Determine the [x, y] coordinate at the center of the cell enclosing the given text.  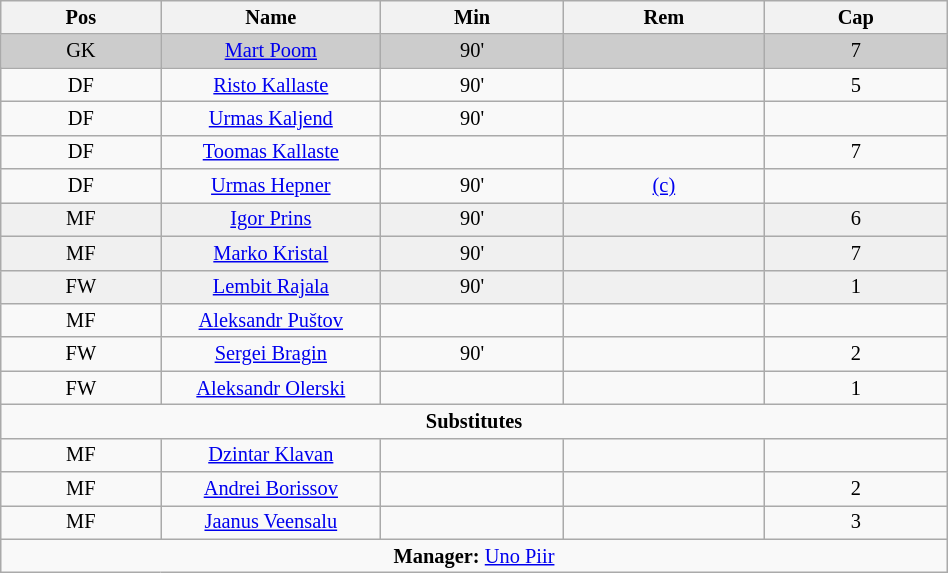
Risto Kallaste [271, 85]
Marko Kristal [271, 253]
Urmas Hepner [271, 186]
Sergei Bragin [271, 354]
(c) [664, 186]
GK [81, 51]
Manager: Uno Piir [474, 556]
Pos [81, 17]
Lembit Rajala [271, 287]
Substitutes [474, 421]
Name [271, 17]
Aleksandr Olerski [271, 388]
Mart Poom [271, 51]
Andrei Borissov [271, 489]
Aleksandr Puštov [271, 320]
Urmas Kaljend [271, 118]
Dzintar Klavan [271, 455]
3 [856, 522]
Rem [664, 17]
Toomas Kallaste [271, 152]
Min [472, 17]
Igor Prins [271, 219]
Cap [856, 17]
6 [856, 219]
5 [856, 85]
Jaanus Veensalu [271, 522]
